Find where the given text appears and provide that cell's center as (X, Y) coordinate. 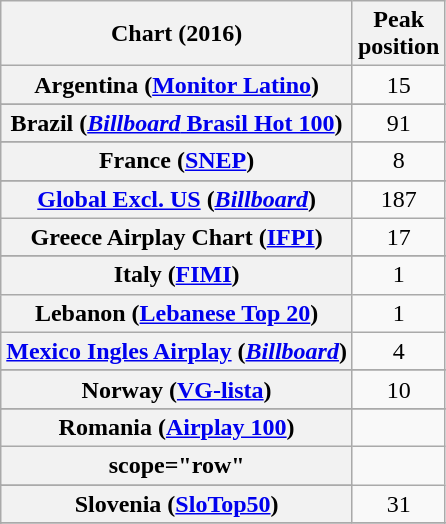
Global Excl. US (Billboard) (177, 199)
Lebanon (Lebanese Top 20) (177, 313)
Mexico Ingles Airplay (Billboard) (177, 351)
17 (398, 237)
Italy (FIMI) (177, 275)
187 (398, 199)
Chart (2016) (177, 34)
4 (398, 351)
Brazil (Billboard Brasil Hot 100) (177, 123)
Argentina (Monitor Latino) (177, 85)
Norway (VG-lista) (177, 389)
31 (398, 503)
15 (398, 85)
10 (398, 389)
Romania (Airplay 100) (177, 427)
France (SNEP) (177, 161)
91 (398, 123)
Slovenia (SloTop50) (177, 503)
Peak position (398, 34)
Greece Airplay Chart (IFPI) (177, 237)
scope="row" (177, 465)
8 (398, 161)
